Provide the [x, y] coordinate of the cell's center where the given text is located.  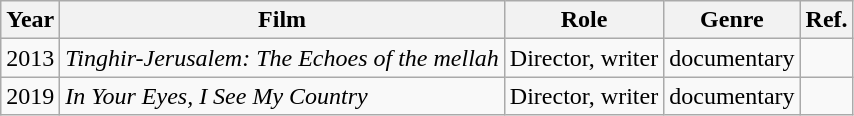
Role [584, 20]
In Your Eyes, I See My Country [282, 96]
Ref. [826, 20]
Tinghir-Jerusalem: The Echoes of the mellah [282, 58]
Genre [732, 20]
Film [282, 20]
2013 [30, 58]
2019 [30, 96]
Year [30, 20]
